Scan for the cell matching the given text and deliver its (X, Y) coordinate at center. 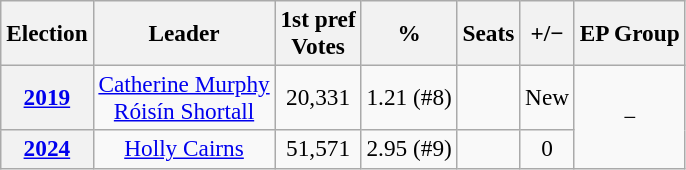
− (630, 116)
Catherine MurphyRóisín Shortall (184, 98)
0 (548, 149)
Holly Cairns (184, 149)
2.95 (#9) (409, 149)
20,331 (318, 98)
1st prefVotes (318, 32)
+/− (548, 32)
Seats (488, 32)
51,571 (318, 149)
Election (47, 32)
% (409, 32)
EP Group (630, 32)
New (548, 98)
Leader (184, 32)
2019 (47, 98)
2024 (47, 149)
1.21 (#8) (409, 98)
